Determine the [X, Y] coordinate at the center of the cell enclosing the given text.  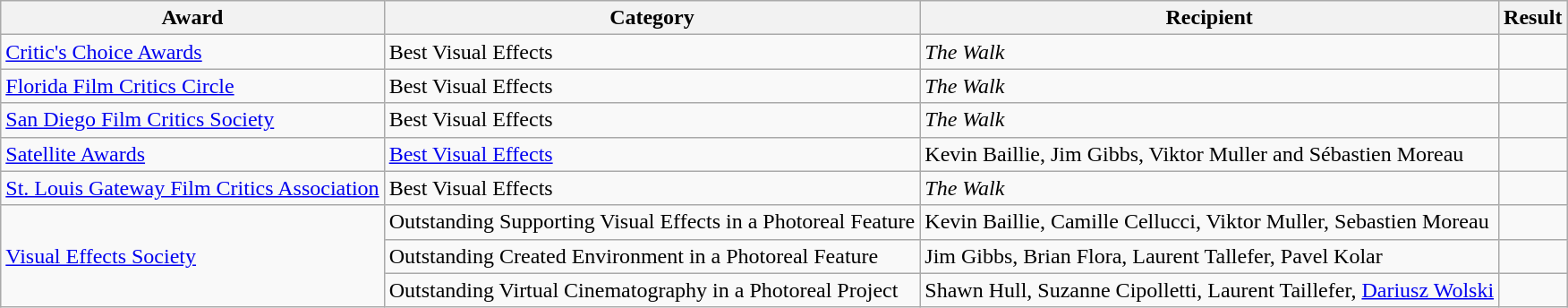
Outstanding Virtual Cinematography in a Photoreal Project [652, 290]
Recipient [1210, 18]
Outstanding Created Environment in a Photoreal Feature [652, 256]
Outstanding Supporting Visual Effects in a Photoreal Feature [652, 222]
Kevin Baillie, Camille Cellucci, Viktor Muller, Sebastien Moreau [1210, 222]
Jim Gibbs, Brian Flora, Laurent Tallefer, Pavel Kolar [1210, 256]
Kevin Baillie, Jim Gibbs, Viktor Muller and Sébastien Moreau [1210, 154]
Award [192, 18]
Critic's Choice Awards [192, 52]
Florida Film Critics Circle [192, 86]
Shawn Hull, Suzanne Cipolletti, Laurent Taillefer, Dariusz Wolski [1210, 290]
Category [652, 18]
St. Louis Gateway Film Critics Association [192, 188]
Visual Effects Society [192, 256]
San Diego Film Critics Society [192, 120]
Result [1533, 18]
Satellite Awards [192, 154]
